Extract the (x, y) coordinate from the center of the cell holding the provided text.  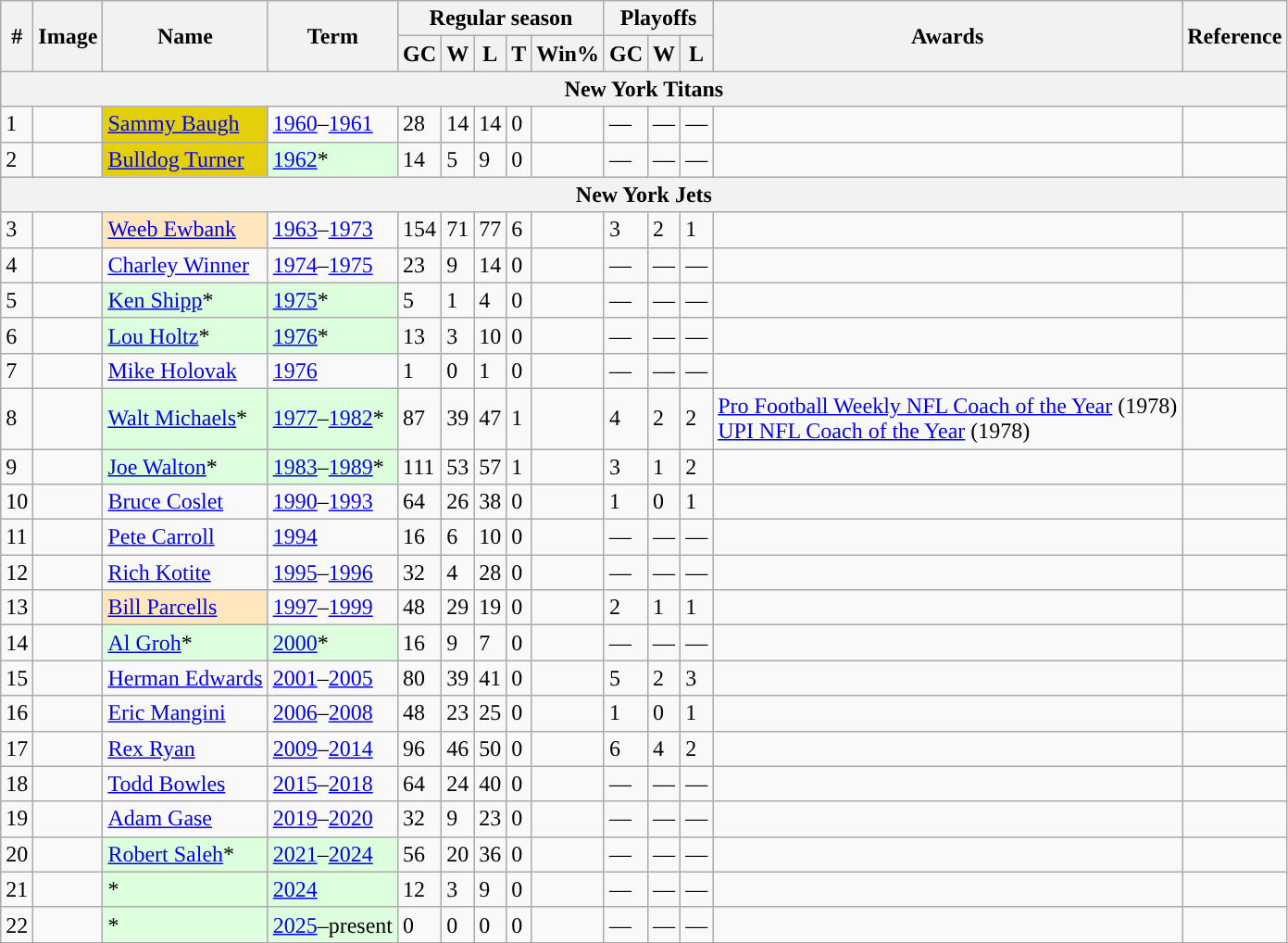
Lou Holtz* (185, 335)
1962* (332, 159)
Bulldog Turner (185, 159)
1976* (332, 335)
1960–1961 (332, 124)
Win% (569, 54)
47 (491, 419)
56 (420, 854)
2015–2018 (332, 784)
Bill Parcells (185, 608)
96 (420, 748)
8 (17, 419)
1994 (332, 537)
T (519, 54)
29 (457, 608)
15 (17, 678)
Adam Gase (185, 819)
46 (457, 748)
41 (491, 678)
Al Groh* (185, 643)
Robert Saleh* (185, 854)
Eric Mangini (185, 713)
87 (420, 419)
1995–1996 (332, 572)
Sammy Baugh (185, 124)
25 (491, 713)
Pete Carroll (185, 537)
Joe Walton* (185, 466)
Name (185, 36)
2000* (332, 643)
57 (491, 466)
2021–2024 (332, 854)
Pro Football Weekly NFL Coach of the Year (1978)UPI NFL Coach of the Year (1978) (948, 419)
1997–1999 (332, 608)
18 (17, 784)
38 (491, 502)
Walt Michaels* (185, 419)
24 (457, 784)
1974–1975 (332, 265)
17 (17, 748)
1990–1993 (332, 502)
Regular season (502, 19)
1976 (332, 371)
Mike Holovak (185, 371)
2025–present (332, 924)
53 (457, 466)
Charley Winner (185, 265)
1963–1973 (332, 230)
26 (457, 502)
Rich Kotite (185, 572)
2006–2008 (332, 713)
Rex Ryan (185, 748)
New York Titans (644, 89)
2019–2020 (332, 819)
Reference (1235, 36)
71 (457, 230)
111 (420, 466)
36 (491, 854)
40 (491, 784)
2001–2005 (332, 678)
Term (332, 36)
1983–1989* (332, 466)
Awards (948, 36)
50 (491, 748)
154 (420, 230)
2009–2014 (332, 748)
1977–1982* (332, 419)
Playoffs (657, 19)
80 (420, 678)
Bruce Coslet (185, 502)
Ken Shipp* (185, 300)
Todd Bowles (185, 784)
Herman Edwards (185, 678)
Weeb Ewbank (185, 230)
Image (69, 36)
77 (491, 230)
2024 (332, 889)
# (17, 36)
22 (17, 924)
11 (17, 537)
21 (17, 889)
New York Jets (644, 195)
1975* (332, 300)
